Provide the (X, Y) coordinate of the cell's center where the given text is located.  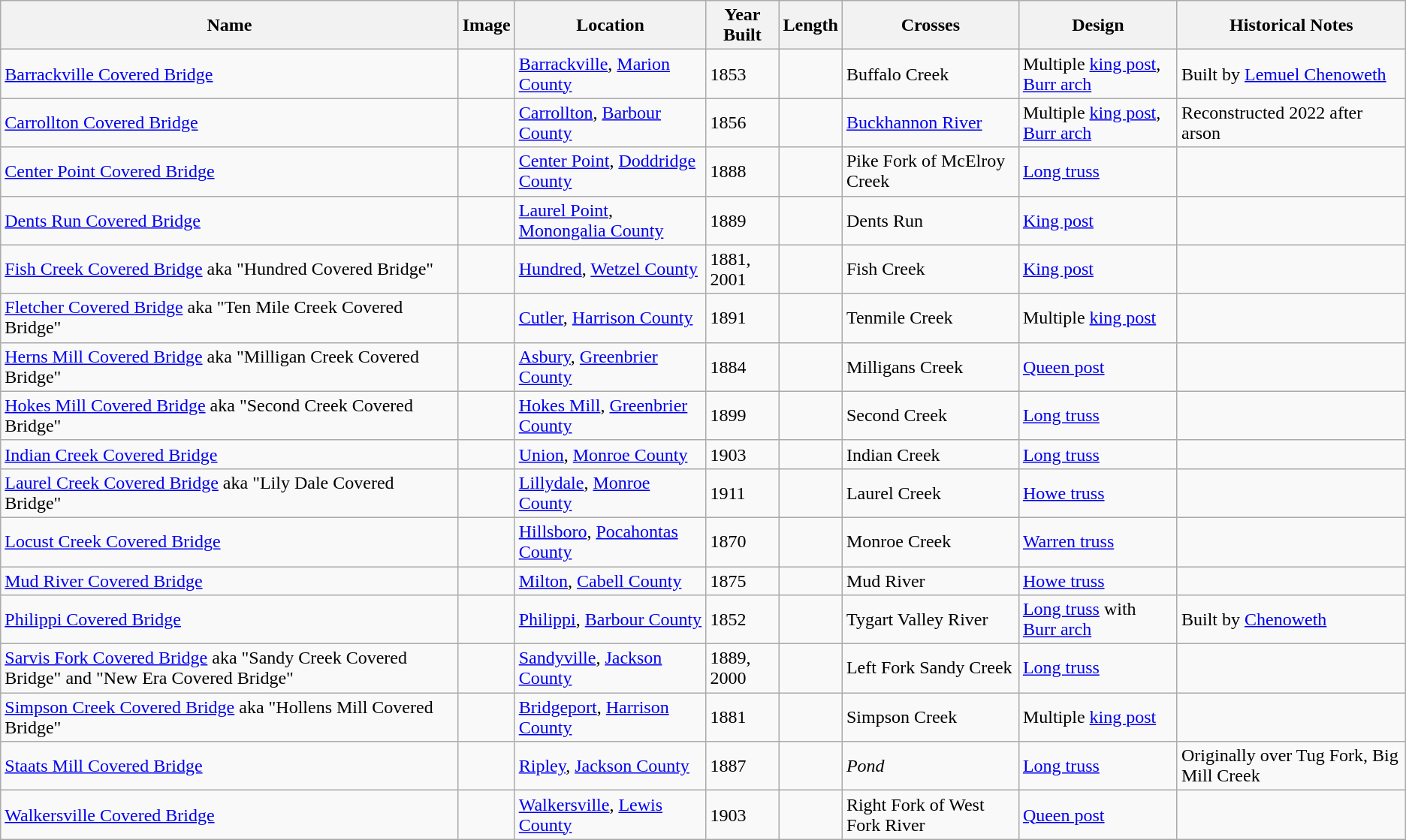
Philippi Covered Bridge (230, 620)
Sandyville, Jackson County (610, 668)
Laurel Creek (930, 492)
1856 (742, 123)
Center Point, Doddridge County (610, 171)
Herns Mill Covered Bridge aka "Milligan Creek Covered Bridge" (230, 366)
Buckhannon River (930, 123)
Staats Mill Covered Bridge (230, 766)
Monroe Creek (930, 542)
Fish Creek (930, 269)
Originally over Tug Fork, Big Mill Creek (1291, 766)
1852 (742, 620)
Center Point Covered Bridge (230, 171)
Hillsboro, Pocahontas County (610, 542)
1891 (742, 318)
Year Built (742, 26)
1889 (742, 221)
Reconstructed 2022 after arson (1291, 123)
1887 (742, 766)
1899 (742, 416)
Milligans Creek (930, 366)
Fish Creek Covered Bridge aka "Hundred Covered Bridge" (230, 269)
Left Fork Sandy Creek (930, 668)
Laurel Point, Monongalia County (610, 221)
Second Creek (930, 416)
Design (1098, 26)
1911 (742, 492)
Ripley, Jackson County (610, 766)
Length (810, 26)
Lillydale, Monroe County (610, 492)
Asbury, Greenbrier County (610, 366)
Tenmile Creek (930, 318)
Walkersville, Lewis County (610, 815)
Hokes Mill Covered Bridge aka "Second Creek Covered Bridge" (230, 416)
Warren truss (1098, 542)
1889, 2000 (742, 668)
1884 (742, 366)
Right Fork of West Fork River (930, 815)
Historical Notes (1291, 26)
Philippi, Barbour County (610, 620)
Hokes Mill, Greenbrier County (610, 416)
Carrollton Covered Bridge (230, 123)
Tygart Valley River (930, 620)
Image (487, 26)
Barrackville Covered Bridge (230, 74)
Sarvis Fork Covered Bridge aka "Sandy Creek Covered Bridge" and "New Era Covered Bridge" (230, 668)
Simpson Creek Covered Bridge aka "Hollens Mill Covered Bridge" (230, 718)
Fletcher Covered Bridge aka "Ten Mile Creek Covered Bridge" (230, 318)
Pond (930, 766)
1870 (742, 542)
Laurel Creek Covered Bridge aka "Lily Dale Covered Bridge" (230, 492)
Simpson Creek (930, 718)
Indian Creek (930, 454)
Dents Run Covered Bridge (230, 221)
Walkersville Covered Bridge (230, 815)
Long truss with Burr arch (1098, 620)
Pike Fork of McElroy Creek (930, 171)
Carrollton, Barbour County (610, 123)
Locust Creek Covered Bridge (230, 542)
Mud River Covered Bridge (230, 580)
1881 (742, 718)
Buffalo Creek (930, 74)
Mud River (930, 580)
Hundred, Wetzel County (610, 269)
1875 (742, 580)
1881, 2001 (742, 269)
Barrackville, Marion County (610, 74)
Built by Chenoweth (1291, 620)
Union, Monroe County (610, 454)
Name (230, 26)
1853 (742, 74)
Built by Lemuel Chenoweth (1291, 74)
Cutler, Harrison County (610, 318)
Milton, Cabell County (610, 580)
Bridgeport, Harrison County (610, 718)
Dents Run (930, 221)
Indian Creek Covered Bridge (230, 454)
Location (610, 26)
Crosses (930, 26)
1888 (742, 171)
